Output the [x, y] coordinate of the center of the cell containing the given text.  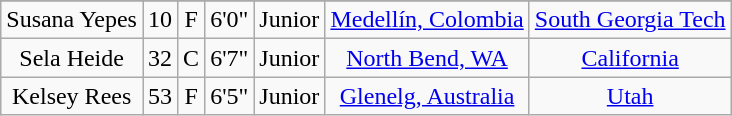
6'5" [230, 96]
Glenelg, Australia [427, 96]
6'7" [230, 58]
Sela Heide [72, 58]
California [630, 58]
53 [160, 96]
North Bend, WA [427, 58]
Utah [630, 96]
Kelsey Rees [72, 96]
6'0" [230, 20]
South Georgia Tech [630, 20]
Medellín, Colombia [427, 20]
Susana Yepes [72, 20]
32 [160, 58]
C [192, 58]
10 [160, 20]
